Identify which cell holds the provided text, then report its (x, y) central coordinate. 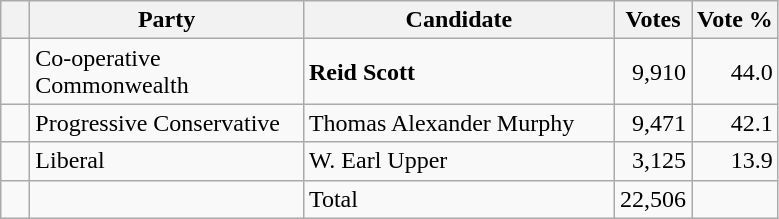
44.0 (736, 72)
42.1 (736, 123)
Co-operative Commonwealth (167, 72)
Candidate (458, 20)
Thomas Alexander Murphy (458, 123)
13.9 (736, 161)
Total (458, 199)
3,125 (652, 161)
22,506 (652, 199)
Votes (652, 20)
Party (167, 20)
9,910 (652, 72)
9,471 (652, 123)
Reid Scott (458, 72)
Liberal (167, 161)
Vote % (736, 20)
Progressive Conservative (167, 123)
W. Earl Upper (458, 161)
